Locate the cell with the specified text and output its [x, y] center coordinate. 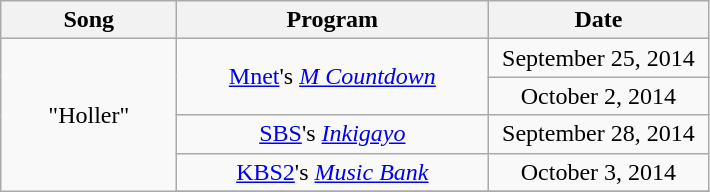
Song [89, 20]
Mnet's M Countdown [332, 77]
"Holler" [89, 115]
October 2, 2014 [598, 96]
Program [332, 20]
KBS2's Music Bank [332, 172]
Date [598, 20]
SBS's Inkigayo [332, 134]
September 25, 2014 [598, 58]
September 28, 2014 [598, 134]
October 3, 2014 [598, 172]
